Output the [x, y] coordinate of the center of the cell containing the given text.  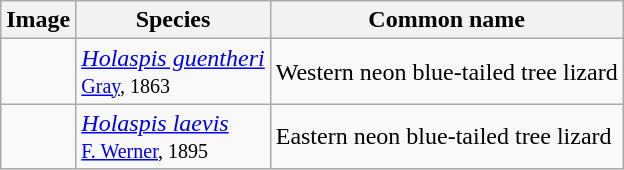
Holaspis laevisF. Werner, 1895 [173, 136]
Eastern neon blue-tailed tree lizard [446, 136]
Western neon blue-tailed tree lizard [446, 72]
Holaspis guentheriGray, 1863 [173, 72]
Species [173, 20]
Image [38, 20]
Common name [446, 20]
